Provide the (x, y) coordinate of the cell's center where the given text is located.  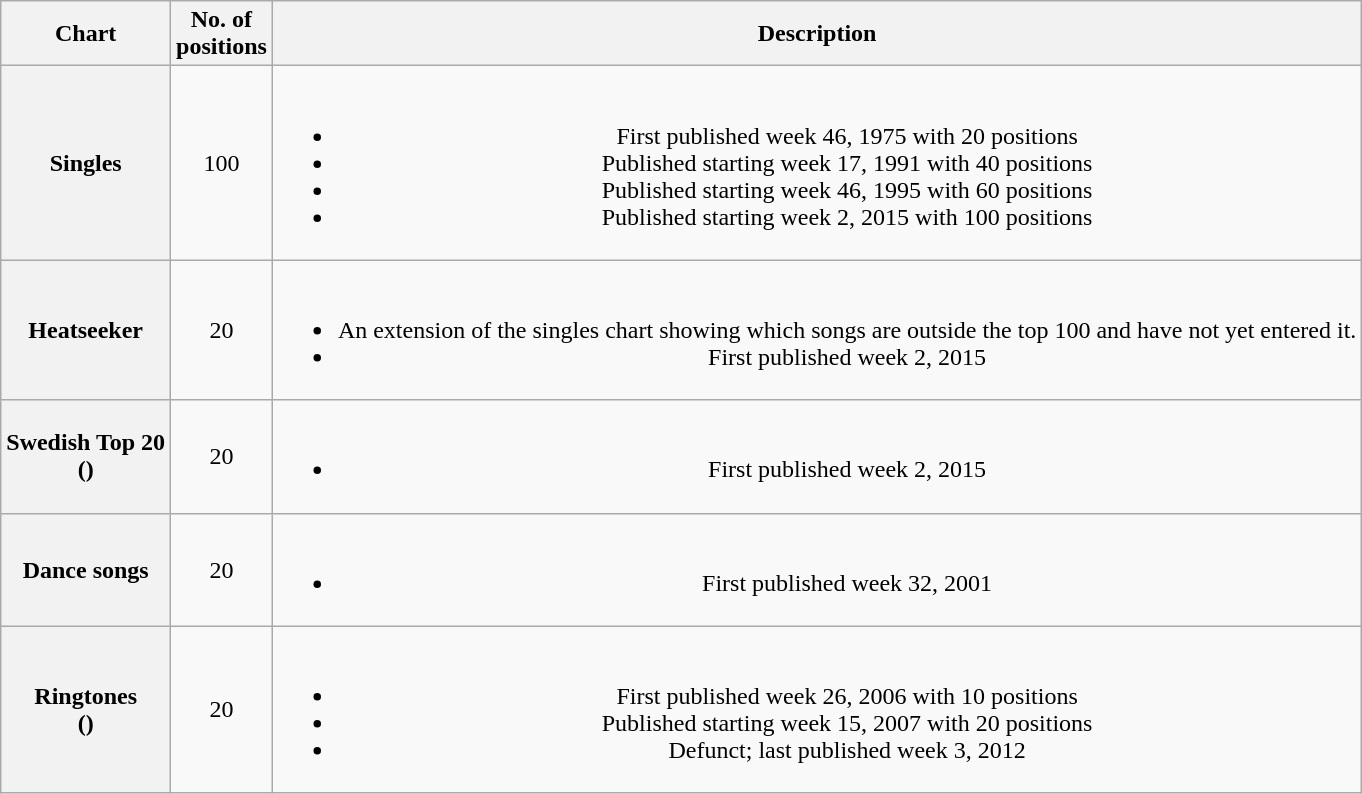
No. ofpositions (222, 34)
An extension of the singles chart showing which songs are outside the top 100 and have not yet entered it.First published week 2, 2015 (817, 330)
Description (817, 34)
Chart (86, 34)
Singles (86, 163)
First published week 26, 2006 with 10 positionsPublished starting week 15, 2007 with 20 positionsDefunct; last published week 3, 2012 (817, 710)
Heatseeker (86, 330)
First published week 32, 2001 (817, 570)
First published week 2, 2015 (817, 456)
100 (222, 163)
Ringtones() (86, 710)
Swedish Top 20() (86, 456)
Dance songs (86, 570)
